Provide the [X, Y] coordinate of the cell's center where the given text is located.  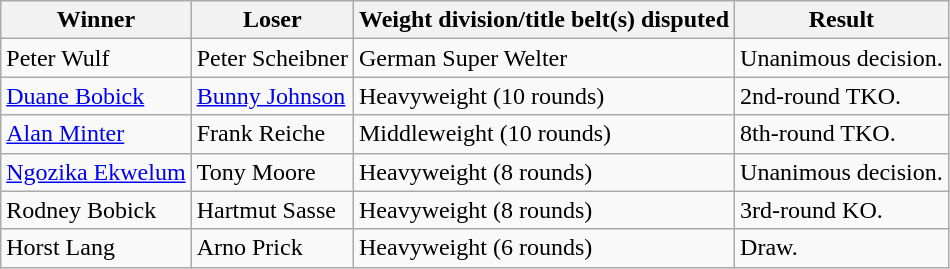
Winner [96, 20]
8th-round TKO. [842, 134]
Rodney Bobick [96, 210]
Hartmut Sasse [272, 210]
Peter Scheibner [272, 58]
Heavyweight (10 rounds) [544, 96]
Result [842, 20]
2nd-round TKO. [842, 96]
Weight division/title belt(s) disputed [544, 20]
Draw. [842, 248]
Arno Prick [272, 248]
Peter Wulf [96, 58]
3rd-round KO. [842, 210]
Middleweight (10 rounds) [544, 134]
Alan Minter [96, 134]
Bunny Johnson [272, 96]
German Super Welter [544, 58]
Heavyweight (6 rounds) [544, 248]
Ngozika Ekwelum [96, 172]
Loser [272, 20]
Frank Reiche [272, 134]
Duane Bobick [96, 96]
Tony Moore [272, 172]
Horst Lang [96, 248]
